Output the (X, Y) coordinate of the center of the cell containing the given text.  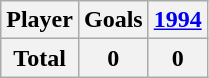
Player (40, 20)
1994 (178, 20)
Total (40, 58)
Goals (113, 20)
